Scan for the cell matching the given text and deliver its [x, y] coordinate at center. 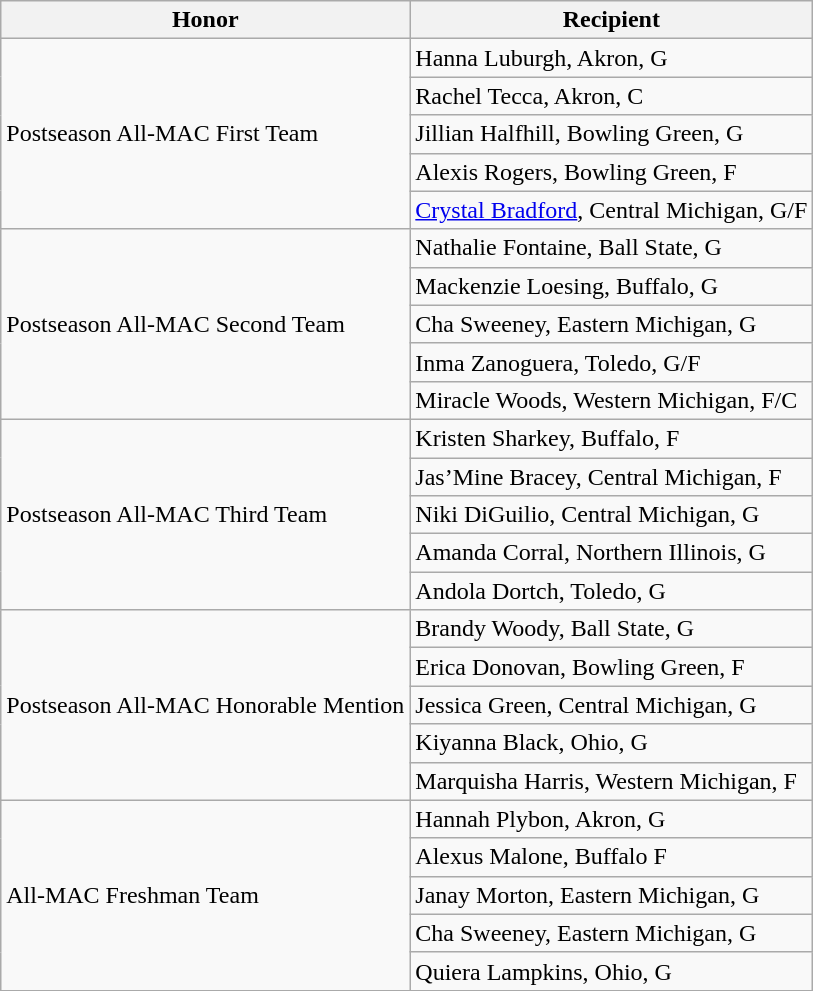
Miracle Woods, Western Michigan, F/C [612, 400]
Jillian Halfhill, Bowling Green, G [612, 134]
Kiyanna Black, Ohio, G [612, 743]
Brandy Woody, Ball State, G [612, 629]
Honor [206, 20]
Erica Donovan, Bowling Green, F [612, 667]
Niki DiGuilio, Central Michigan, G [612, 515]
Nathalie Fontaine, Ball State, G [612, 248]
Rachel Tecca, Akron, C [612, 96]
Alexis Rogers, Bowling Green, F [612, 172]
Postseason All-MAC Second Team [206, 324]
Kristen Sharkey, Buffalo, F [612, 438]
Postseason All-MAC Honorable Mention [206, 705]
Alexus Malone, Buffalo F [612, 857]
All-MAC Freshman Team [206, 895]
Postseason All-MAC Third Team [206, 514]
Janay Morton, Eastern Michigan, G [612, 895]
Marquisha Harris, Western Michigan, F [612, 781]
Jessica Green, Central Michigan, G [612, 705]
Quiera Lampkins, Ohio, G [612, 971]
Andola Dortch, Toledo, G [612, 591]
Jas’Mine Bracey, Central Michigan, F [612, 477]
Mackenzie Loesing, Buffalo, G [612, 286]
Hannah Plybon, Akron, G [612, 819]
Amanda Corral, Northern Illinois, G [612, 553]
Crystal Bradford, Central Michigan, G/F [612, 210]
Inma Zanoguera, Toledo, G/F [612, 362]
Recipient [612, 20]
Hanna Luburgh, Akron, G [612, 58]
Postseason All-MAC First Team [206, 134]
